Search for the cell housing the specified text and yield its [X, Y] center coordinate. 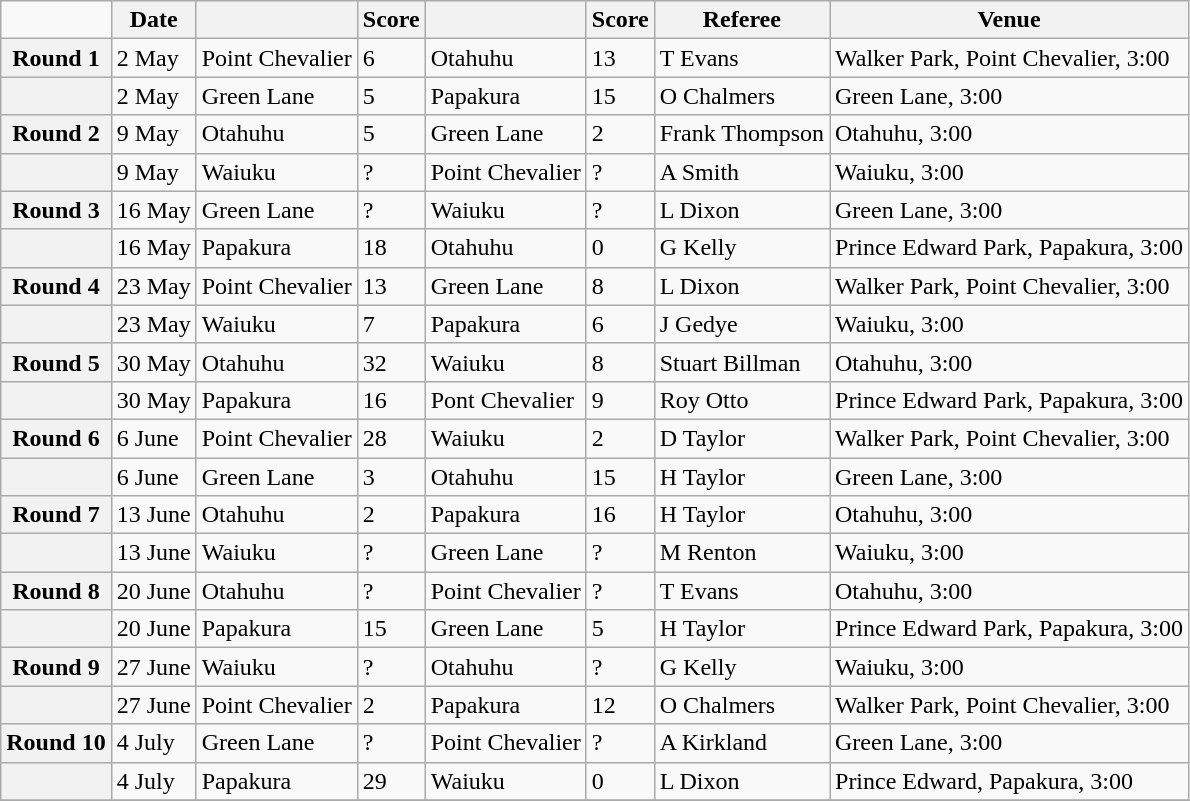
Round 2 [56, 134]
M Renton [742, 553]
32 [391, 362]
Round 7 [56, 515]
Round 8 [56, 591]
7 [391, 324]
Venue [1010, 20]
A Kirkland [742, 743]
Round 4 [56, 286]
Round 1 [56, 58]
Prince Edward, Papakura, 3:00 [1010, 781]
12 [620, 705]
Roy Otto [742, 400]
Frank Thompson [742, 134]
Referee [742, 20]
D Taylor [742, 438]
28 [391, 438]
Round 5 [56, 362]
9 [620, 400]
Round 6 [56, 438]
18 [391, 248]
Round 3 [56, 210]
J Gedye [742, 324]
Date [154, 20]
Stuart Billman [742, 362]
Pont Chevalier [506, 400]
3 [391, 477]
29 [391, 781]
Round 10 [56, 743]
Round 9 [56, 667]
A Smith [742, 172]
